Provide the [x, y] coordinate of the cell's center where the given text is located.  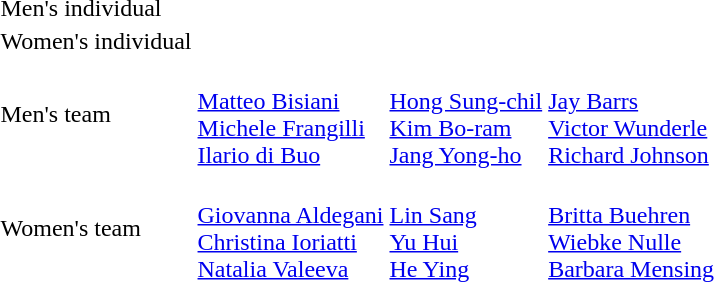
Matteo Bisiani Michele Frangilli Ilario di Buo [290, 114]
Hong Sung-chil Kim Bo-ram Jang Yong-ho [466, 114]
